Provide the (x, y) coordinate of the cell's center where the given text is located.  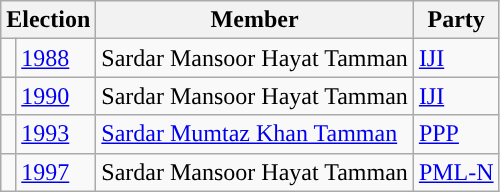
Member (255, 20)
Election (48, 20)
1988 (56, 58)
1997 (56, 172)
PML-N (456, 172)
Party (456, 20)
Sardar Mumtaz Khan Tamman (255, 134)
1993 (56, 134)
PPP (456, 134)
1990 (56, 96)
